Find where the given text appears and provide that cell's center as [X, Y] coordinate. 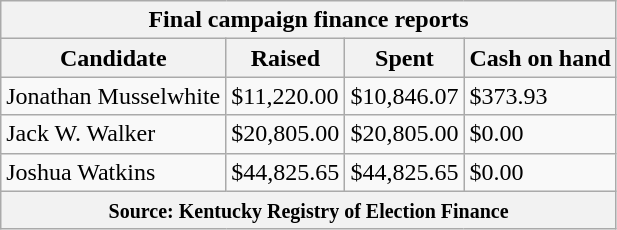
Jack W. Walker [114, 134]
Candidate [114, 58]
$373.93 [540, 96]
Joshua Watkins [114, 172]
Raised [286, 58]
$11,220.00 [286, 96]
Jonathan Musselwhite [114, 96]
Spent [404, 58]
$10,846.07 [404, 96]
Final campaign finance reports [309, 20]
Cash on hand [540, 58]
Source: Kentucky Registry of Election Finance [309, 210]
